Find where the given text appears and provide that cell's center as [x, y] coordinate. 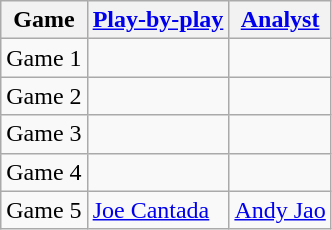
Analyst [280, 20]
Andy Jao [280, 210]
Joe Cantada [158, 210]
Game 2 [44, 96]
Game 4 [44, 172]
Play-by-play [158, 20]
Game 5 [44, 210]
Game 3 [44, 134]
Game 1 [44, 58]
Game [44, 20]
